For the text-containing cell, return its midpoint in [x, y] coordinate format. 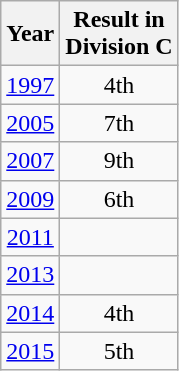
2007 [30, 161]
2005 [30, 123]
2014 [30, 313]
2011 [30, 237]
Result inDivision C [119, 34]
2009 [30, 199]
5th [119, 351]
9th [119, 161]
2013 [30, 275]
7th [119, 123]
1997 [30, 85]
6th [119, 199]
2015 [30, 351]
Year [30, 34]
